Extract the (x, y) coordinate from the center of the cell holding the provided text.  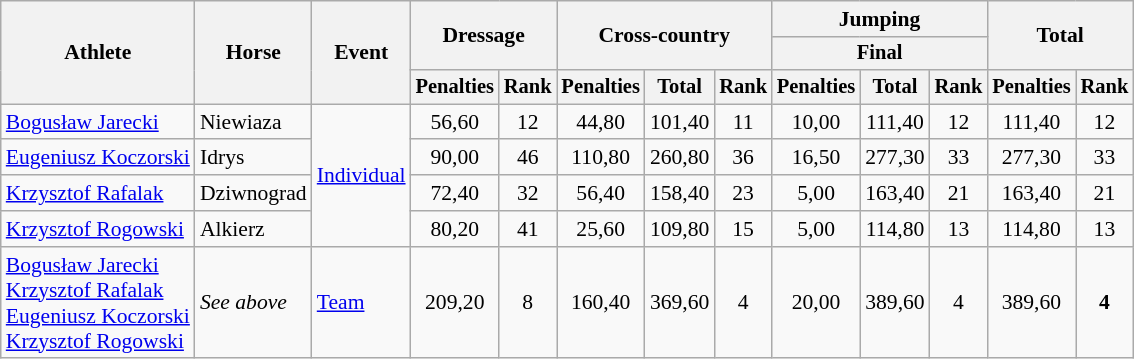
16,50 (816, 158)
109,80 (680, 229)
Alkierz (254, 229)
Athlete (98, 52)
44,80 (600, 122)
41 (528, 229)
Eugeniusz Koczorski (98, 158)
110,80 (600, 158)
Niewiaza (254, 122)
Team (362, 303)
46 (528, 158)
Idrys (254, 158)
Cross-country (664, 36)
15 (743, 229)
See above (254, 303)
Final (880, 54)
101,40 (680, 122)
56,40 (600, 193)
56,60 (455, 122)
11 (743, 122)
20,00 (816, 303)
10,00 (816, 122)
Krzysztof Rafalak (98, 193)
32 (528, 193)
90,00 (455, 158)
260,80 (680, 158)
158,40 (680, 193)
8 (528, 303)
160,40 (600, 303)
Bogusław Jarecki (98, 122)
36 (743, 158)
25,60 (600, 229)
72,40 (455, 193)
Dziwnograd (254, 193)
209,20 (455, 303)
Jumping (880, 19)
Bogusław Jarecki Krzysztof RafalakEugeniusz Koczorski Krzysztof Rogowski (98, 303)
369,60 (680, 303)
80,20 (455, 229)
Horse (254, 52)
Dressage (484, 36)
23 (743, 193)
Event (362, 52)
Krzysztof Rogowski (98, 229)
Individual (362, 175)
